Identify which cell holds the provided text, then report its (x, y) central coordinate. 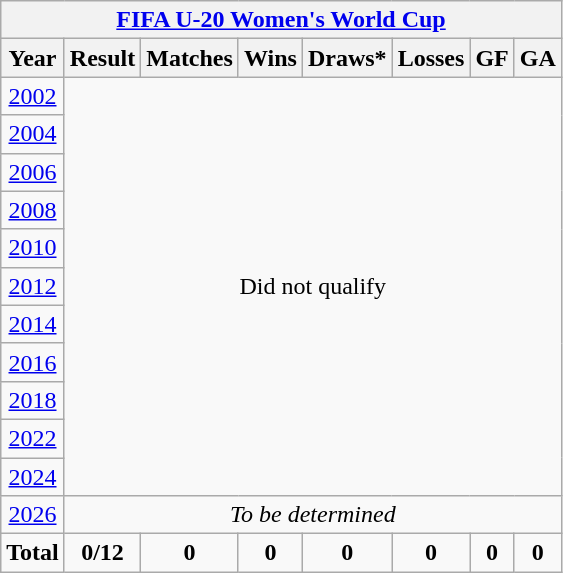
2012 (33, 286)
Year (33, 58)
2008 (33, 210)
FIFA U-20 Women's World Cup (282, 20)
Wins (270, 58)
Matches (190, 58)
2006 (33, 172)
2002 (33, 96)
GA (538, 58)
2026 (33, 515)
2014 (33, 324)
Total (33, 553)
To be determined (312, 515)
2022 (33, 438)
0/12 (102, 553)
2004 (33, 134)
Losses (431, 58)
2018 (33, 400)
2024 (33, 477)
2016 (33, 362)
2010 (33, 248)
GF (492, 58)
Draws* (347, 58)
Did not qualify (312, 286)
Result (102, 58)
